Identify which cell holds the provided text, then report its (X, Y) central coordinate. 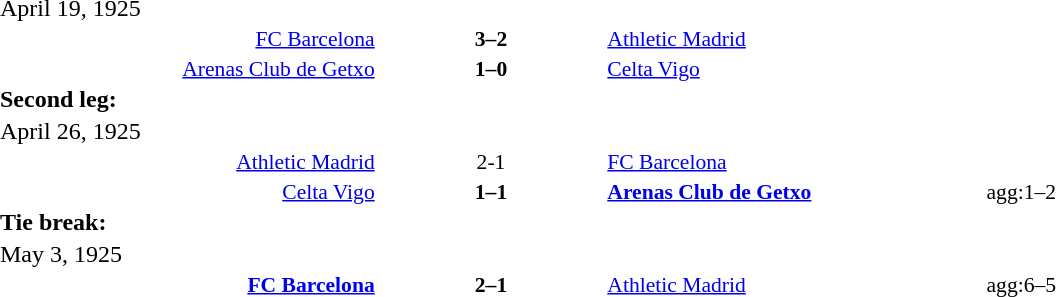
2-1 (492, 162)
Athletic Madrid (795, 38)
3–2 (492, 38)
1–1 (492, 192)
1–0 (492, 68)
FC Barcelona (795, 162)
Celta Vigo (795, 68)
Arenas Club de Getxo (795, 192)
